Detect which cell encompasses the target text, then output its [X, Y] center coordinate. 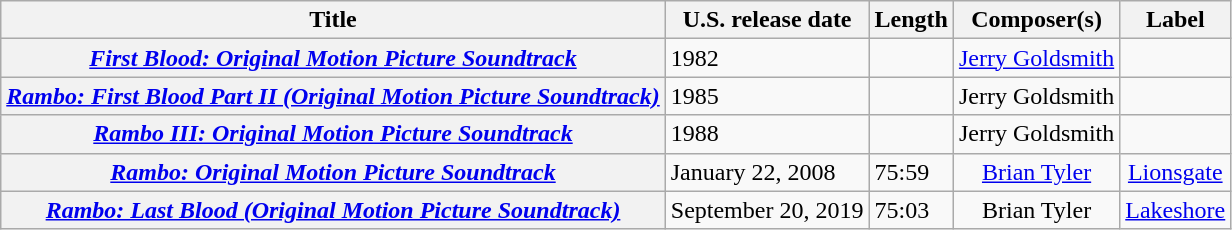
Rambo: Original Motion Picture Soundtrack [333, 172]
First Blood: Original Motion Picture Soundtrack [333, 58]
1982 [767, 58]
Lakeshore [1176, 210]
January 22, 2008 [767, 172]
1988 [767, 134]
Rambo: First Blood Part II (Original Motion Picture Soundtrack) [333, 96]
Rambo III: Original Motion Picture Soundtrack [333, 134]
Label [1176, 20]
Length [911, 20]
U.S. release date [767, 20]
Composer(s) [1036, 20]
Lionsgate [1176, 172]
Title [333, 20]
75:03 [911, 210]
Rambo: Last Blood (Original Motion Picture Soundtrack) [333, 210]
1985 [767, 96]
September 20, 2019 [767, 210]
75:59 [911, 172]
